Extract the [x, y] coordinate from the center of the cell holding the provided text.  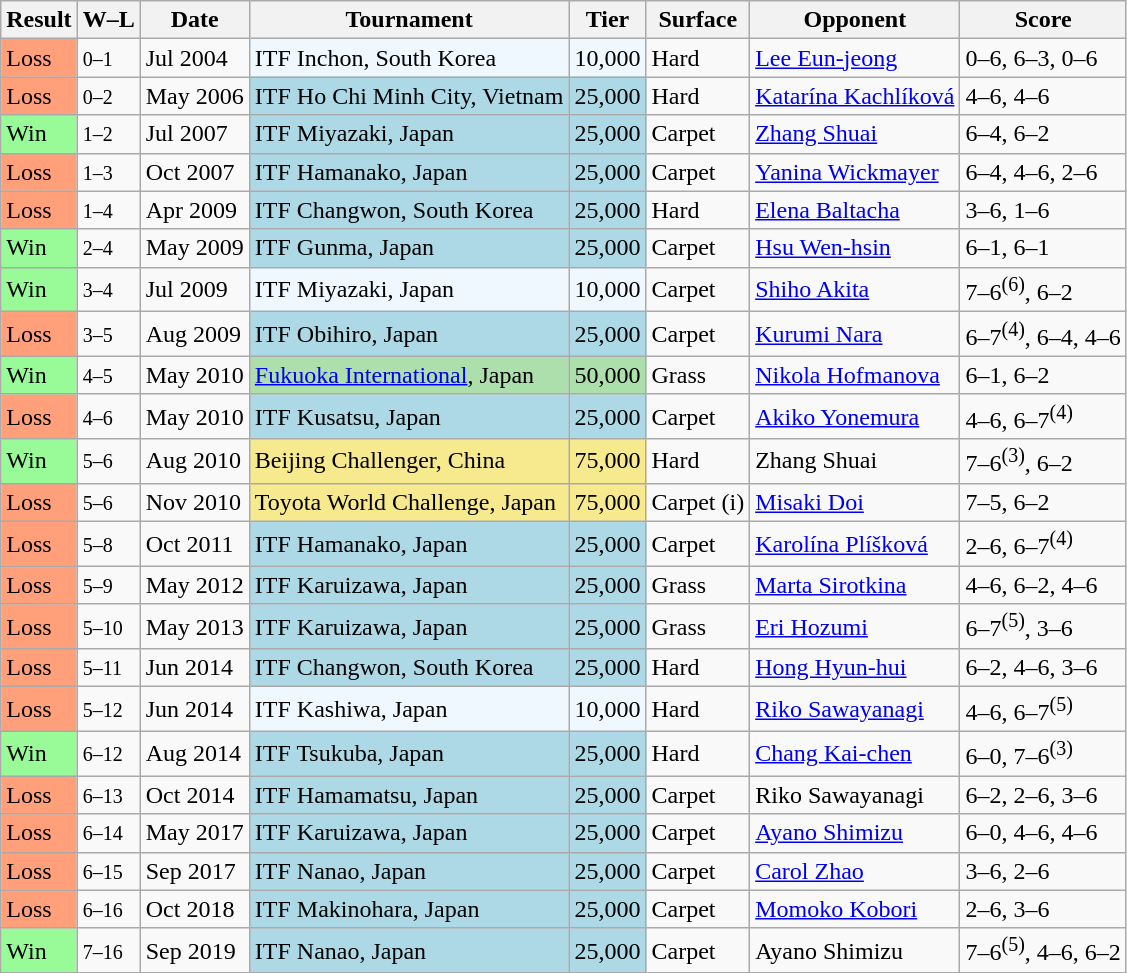
Katarína Kachlíková [855, 96]
6–4, 6–2 [1043, 134]
May 2006 [194, 96]
Marta Sirotkina [855, 585]
W–L [108, 20]
6–1, 6–2 [1043, 375]
ITF Hamamatsu, Japan [409, 795]
6–16 [108, 909]
5–8 [108, 544]
Opponent [855, 20]
Beijing Challenger, China [409, 462]
6–12 [108, 754]
Aug 2014 [194, 754]
ITF Makinohara, Japan [409, 909]
1–4 [108, 210]
6–2, 2–6, 3–6 [1043, 795]
Aug 2009 [194, 334]
May 2013 [194, 626]
3–4 [108, 290]
Sep 2019 [194, 950]
7–6(6), 6–2 [1043, 290]
3–6, 1–6 [1043, 210]
4–6, 6–2, 4–6 [1043, 585]
4–6, 6–7(4) [1043, 416]
Toyota World Challenge, Japan [409, 502]
6–7(5), 3–6 [1043, 626]
2–6, 6–7(4) [1043, 544]
Nikola Hofmanova [855, 375]
Lee Eun-jeong [855, 58]
Akiko Yonemura [855, 416]
Elena Baltacha [855, 210]
6–13 [108, 795]
7–5, 6–2 [1043, 502]
3–5 [108, 334]
Date [194, 20]
2–4 [108, 248]
ITF Kashiwa, Japan [409, 710]
Karolína Plíšková [855, 544]
6–0, 7–6(3) [1043, 754]
ITF Ho Chi Minh City, Vietnam [409, 96]
Yanina Wickmayer [855, 172]
7–16 [108, 950]
50,000 [608, 375]
5–10 [108, 626]
Fukuoka International, Japan [409, 375]
5–12 [108, 710]
6–0, 4–6, 4–6 [1043, 833]
6–1, 6–1 [1043, 248]
Carol Zhao [855, 871]
6–7(4), 6–4, 4–6 [1043, 334]
Momoko Kobori [855, 909]
0–1 [108, 58]
6–15 [108, 871]
Jul 2007 [194, 134]
Aug 2010 [194, 462]
Oct 2011 [194, 544]
Jul 2004 [194, 58]
Misaki Doi [855, 502]
7–6(5), 4–6, 6–2 [1043, 950]
May 2009 [194, 248]
6–2, 4–6, 3–6 [1043, 668]
Sep 2017 [194, 871]
Eri Hozumi [855, 626]
ITF Gunma, Japan [409, 248]
Kurumi Nara [855, 334]
2–6, 3–6 [1043, 909]
Result [39, 20]
ITF Obihiro, Japan [409, 334]
0–2 [108, 96]
Oct 2014 [194, 795]
7–6(3), 6–2 [1043, 462]
Score [1043, 20]
Oct 2007 [194, 172]
Nov 2010 [194, 502]
3–6, 2–6 [1043, 871]
Carpet (i) [698, 502]
Hong Hyun-hui [855, 668]
ITF Tsukuba, Japan [409, 754]
ITF Kusatsu, Japan [409, 416]
1–3 [108, 172]
Chang Kai-chen [855, 754]
May 2012 [194, 585]
4–6, 4–6 [1043, 96]
6–4, 4–6, 2–6 [1043, 172]
Oct 2018 [194, 909]
Apr 2009 [194, 210]
4–6 [108, 416]
Hsu Wen-hsin [855, 248]
Jul 2009 [194, 290]
5–9 [108, 585]
Tournament [409, 20]
ITF Inchon, South Korea [409, 58]
Shiho Akita [855, 290]
1–2 [108, 134]
Surface [698, 20]
0–6, 6–3, 0–6 [1043, 58]
4–6, 6–7(5) [1043, 710]
May 2017 [194, 833]
6–14 [108, 833]
Tier [608, 20]
4–5 [108, 375]
5–11 [108, 668]
